Determine the (X, Y) coordinate at the center of the cell enclosing the given text.  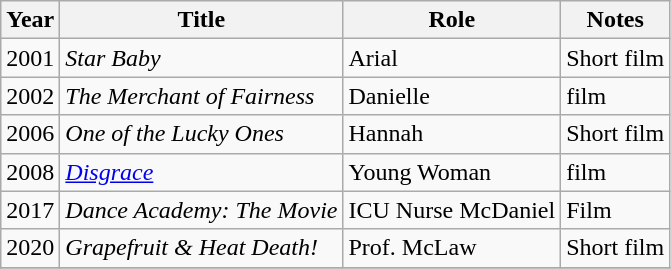
Prof. McLaw (452, 248)
Arial (452, 58)
Young Woman (452, 172)
ICU Nurse McDaniel (452, 210)
2002 (30, 96)
Grapefruit & Heat Death! (202, 248)
Danielle (452, 96)
Title (202, 20)
2008 (30, 172)
2017 (30, 210)
The Merchant of Fairness (202, 96)
Star Baby (202, 58)
Notes (616, 20)
Role (452, 20)
2006 (30, 134)
Disgrace (202, 172)
Dance Academy: The Movie (202, 210)
One of the Lucky Ones (202, 134)
2020 (30, 248)
2001 (30, 58)
Film (616, 210)
Year (30, 20)
Hannah (452, 134)
